Extract the (x, y) coordinate from the center of the cell holding the provided text.  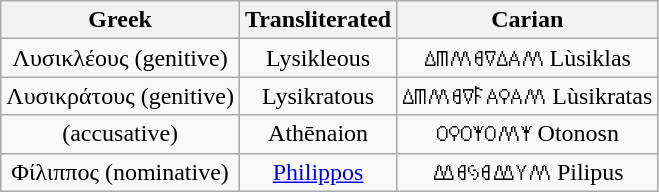
𐊫𐊭𐊫𐊵𐊫𐊰𐊵 Otonosn (528, 134)
Lysikratous (318, 96)
Λυσικράτους (genitive) (120, 96)
Carian (528, 20)
Φίλιππος (nominative) (120, 172)
Athēnaion (318, 134)
Transliterated (318, 20)
Λυσικλέους (genitive) (120, 58)
𐊣𐊿𐊰𐊹𐊼𐊥𐊠𐊭𐊠𐊰 Lùsikratas (528, 96)
𐊷𐊹𐋃𐊹𐊷𐊲𐊰 Pilipus (528, 172)
Philippos (318, 172)
Lysikleous (318, 58)
(accusative) (120, 134)
Greek (120, 20)
𐊣𐊿𐊰𐊹𐊼𐊣𐊠𐊰 Lùsiklas (528, 58)
